Search for the cell housing the specified text and yield its [x, y] center coordinate. 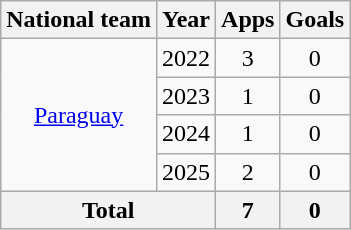
Apps [248, 20]
National team [79, 20]
Total [108, 210]
2024 [186, 134]
2 [248, 172]
Goals [315, 20]
2022 [186, 58]
7 [248, 210]
3 [248, 58]
Year [186, 20]
2025 [186, 172]
2023 [186, 96]
Paraguay [79, 115]
